Find where the given text appears and provide that cell's center as (X, Y) coordinate. 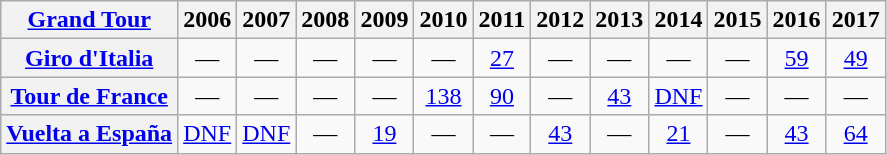
49 (856, 58)
2008 (326, 20)
2011 (502, 20)
59 (796, 58)
2014 (678, 20)
2006 (208, 20)
2015 (738, 20)
19 (384, 134)
2016 (796, 20)
Giro d'Italia (90, 58)
21 (678, 134)
2007 (266, 20)
2009 (384, 20)
Grand Tour (90, 20)
Tour de France (90, 96)
2010 (444, 20)
Vuelta a España (90, 134)
2012 (560, 20)
90 (502, 96)
64 (856, 134)
138 (444, 96)
2017 (856, 20)
27 (502, 58)
2013 (620, 20)
